Return [x, y] of the center of cell containing provided text 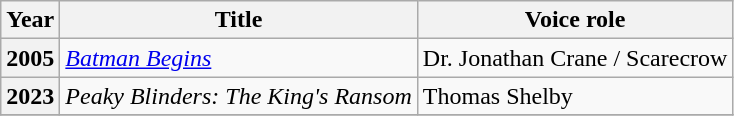
2005 [30, 58]
Title [238, 20]
Batman Begins [238, 58]
Peaky Blinders: The King's Ransom [238, 96]
Year [30, 20]
2023 [30, 96]
Voice role [575, 20]
Dr. Jonathan Crane / Scarecrow [575, 58]
Thomas Shelby [575, 96]
